Return (x, y) of the center of cell containing provided text 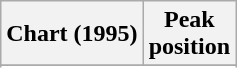
Chart (1995) (72, 34)
Peakposition (189, 34)
